Scan for the cell matching the given text and deliver its (x, y) coordinate at center. 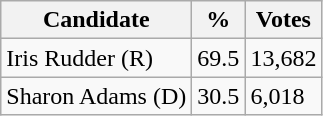
Votes (284, 20)
Candidate (96, 20)
Iris Rudder (R) (96, 58)
% (218, 20)
30.5 (218, 96)
69.5 (218, 58)
13,682 (284, 58)
Sharon Adams (D) (96, 96)
6,018 (284, 96)
